From the cell containing the given text, extract its center point as (x, y) coordinate. 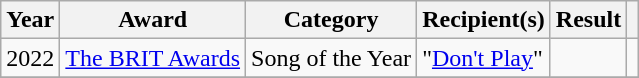
"Don't Play" (484, 58)
Year (30, 20)
Recipient(s) (484, 20)
The BRIT Awards (153, 58)
Award (153, 20)
2022 (30, 58)
Result (588, 20)
Category (332, 20)
Song of the Year (332, 58)
